Output the (x, y) coordinate of the center of the cell containing the given text.  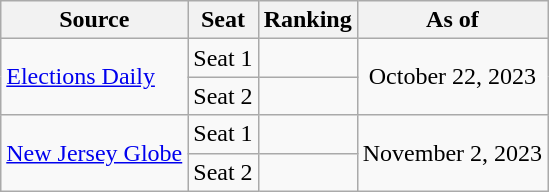
New Jersey Globe (94, 153)
October 22, 2023 (452, 77)
November 2, 2023 (452, 153)
Seat (223, 20)
As of (452, 20)
Elections Daily (94, 77)
Ranking (308, 20)
Source (94, 20)
